Pinpoint the cell where the given text exists, returning its (X, Y) midpoint coordinate. 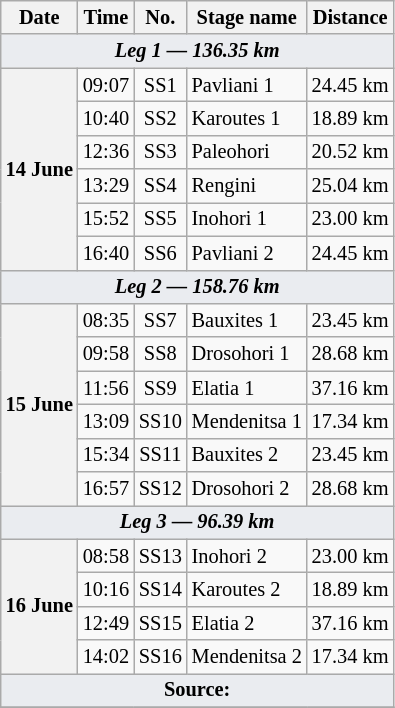
Pavliani 2 (247, 253)
14:02 (106, 657)
SS4 (160, 186)
Inohori 2 (247, 556)
Stage name (247, 17)
SS11 (160, 455)
SS13 (160, 556)
16:40 (106, 253)
10:16 (106, 589)
Rengini (247, 186)
12:49 (106, 623)
13:09 (106, 421)
Leg 1 — 136.35 km (198, 51)
09:58 (106, 354)
SS15 (160, 623)
Elatia 2 (247, 623)
15:34 (106, 455)
Mendenitsa 2 (247, 657)
Bauxites 1 (247, 320)
Paleohori (247, 152)
Date (40, 17)
No. (160, 17)
SS7 (160, 320)
Drosohori 1 (247, 354)
SS2 (160, 118)
SS9 (160, 388)
14 June (40, 169)
SS5 (160, 219)
Leg 3 — 96.39 km (198, 522)
15:52 (106, 219)
Karoutes 1 (247, 118)
Source: (198, 690)
Bauxites 2 (247, 455)
Pavliani 1 (247, 85)
SS3 (160, 152)
Distance (350, 17)
SS14 (160, 589)
08:58 (106, 556)
SS1 (160, 85)
Drosohori 2 (247, 489)
08:35 (106, 320)
Elatia 1 (247, 388)
20.52 km (350, 152)
Time (106, 17)
SS6 (160, 253)
16 June (40, 606)
Karoutes 2 (247, 589)
10:40 (106, 118)
11:56 (106, 388)
SS16 (160, 657)
Leg 2 — 158.76 km (198, 287)
09:07 (106, 85)
Inohori 1 (247, 219)
12:36 (106, 152)
SS10 (160, 421)
16:57 (106, 489)
SS8 (160, 354)
13:29 (106, 186)
Mendenitsa 1 (247, 421)
SS12 (160, 489)
15 June (40, 404)
25.04 km (350, 186)
